Determine the [X, Y] coordinate at the center of the cell enclosing the given text.  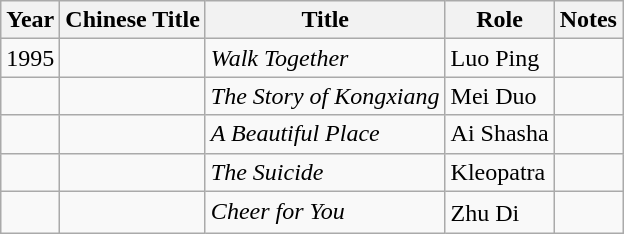
Cheer for You [325, 212]
Year [30, 20]
Mei Duo [500, 96]
Walk Together [325, 58]
Title [325, 20]
The Suicide [325, 172]
Role [500, 20]
Ai Shasha [500, 134]
Luo Ping [500, 58]
1995 [30, 58]
Notes [588, 20]
The Story of Kongxiang [325, 96]
Zhu Di [500, 212]
Chinese Title [133, 20]
Kleopatra [500, 172]
A Beautiful Place [325, 134]
